Find where the given text appears and provide that cell's center as [X, Y] coordinate. 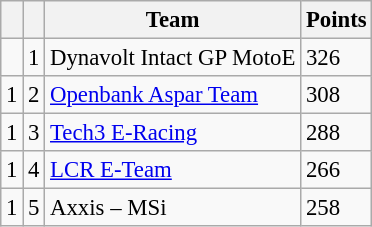
258 [336, 208]
266 [336, 170]
326 [336, 58]
Team [173, 20]
Openbank Aspar Team [173, 95]
Dynavolt Intact GP MotoE [173, 58]
288 [336, 133]
Tech3 E-Racing [173, 133]
4 [34, 170]
308 [336, 95]
Axxis – MSi [173, 208]
5 [34, 208]
3 [34, 133]
Points [336, 20]
LCR E-Team [173, 170]
2 [34, 95]
